Identify which cell holds the provided text, then report its [X, Y] central coordinate. 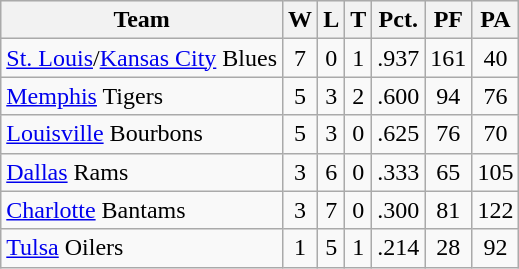
40 [496, 58]
Tulsa Oilers [142, 248]
122 [496, 210]
W [300, 20]
Team [142, 20]
T [358, 20]
Dallas Rams [142, 172]
.333 [398, 172]
.937 [398, 58]
70 [496, 134]
Pct. [398, 20]
Charlotte Bantams [142, 210]
92 [496, 248]
.300 [398, 210]
PF [448, 20]
.600 [398, 96]
.625 [398, 134]
105 [496, 172]
65 [448, 172]
L [332, 20]
28 [448, 248]
81 [448, 210]
94 [448, 96]
2 [358, 96]
Louisville Bourbons [142, 134]
Memphis Tigers [142, 96]
St. Louis/Kansas City Blues [142, 58]
161 [448, 58]
6 [332, 172]
.214 [398, 248]
PA [496, 20]
